Identify which cell holds the provided text, then report its (X, Y) central coordinate. 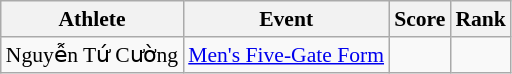
Event (286, 19)
Athlete (92, 19)
Rank (480, 19)
Nguyễn Tứ Cường (92, 55)
Score (420, 19)
Men's Five-Gate Form (286, 55)
